Pinpoint the cell where the given text exists, returning its [x, y] midpoint coordinate. 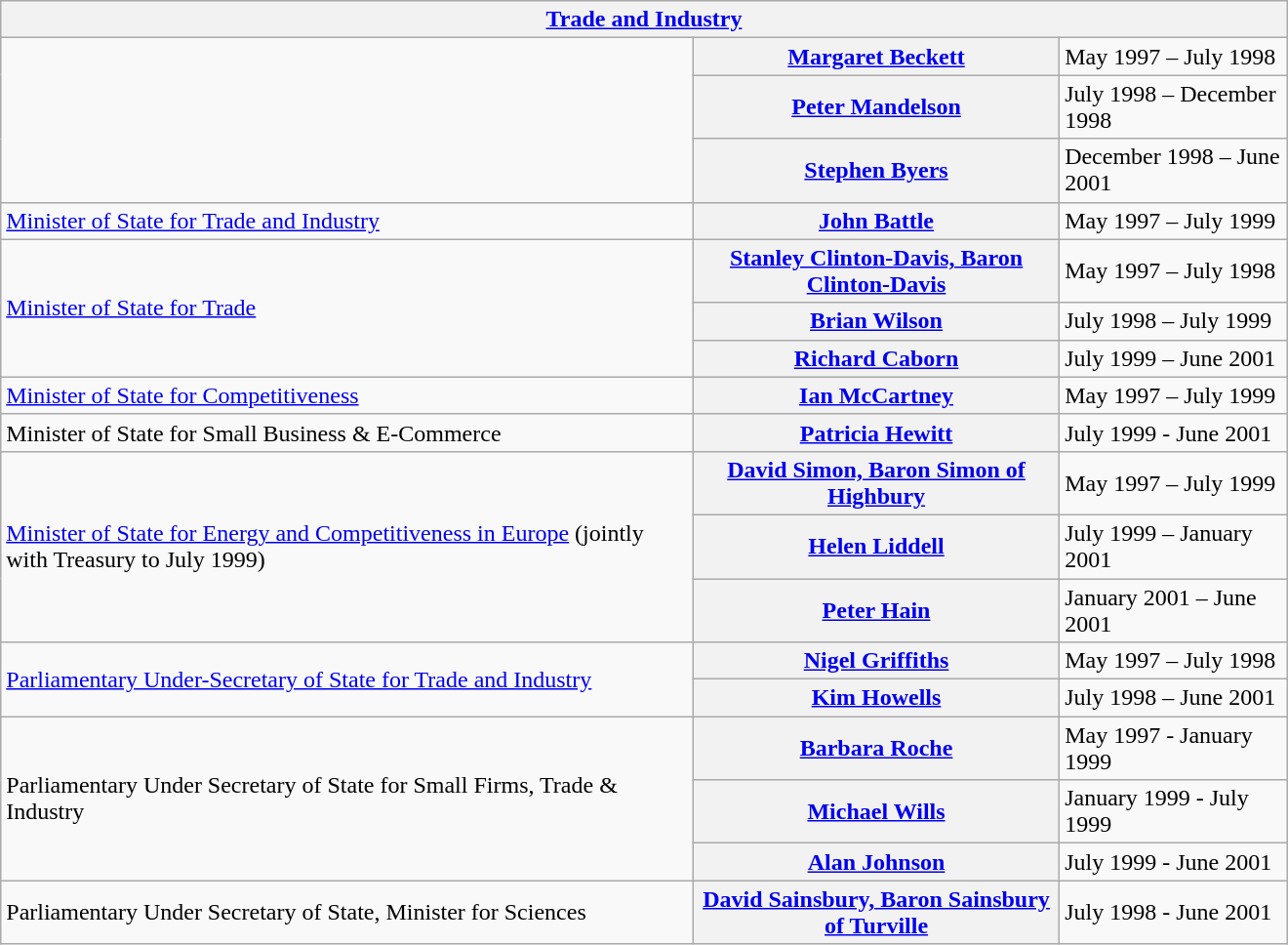
Minister of State for Energy and Competitiveness in Europe (jointly with Treasury to July 1999) [347, 547]
Peter Hain [876, 609]
Parliamentary Under Secretary of State for Small Firms, Trade & Industry [347, 799]
January 1999 - July 1999 [1174, 812]
Patricia Hewitt [876, 432]
Margaret Beckett [876, 57]
July 1999 – January 2001 [1174, 547]
David Sainsbury, Baron Sainsbury of Turville [876, 912]
Richard Caborn [876, 358]
Trade and Industry [644, 20]
Minister of State for Competitiveness [347, 395]
Minister of State for Small Business & E-Commerce [347, 432]
July 1998 – December 1998 [1174, 107]
July 1999 – June 2001 [1174, 358]
Nigel Griffiths [876, 661]
July 1998 - June 2001 [1174, 912]
Barbara Roche [876, 748]
Parliamentary Under-Secretary of State for Trade and Industry [347, 679]
Michael Wills [876, 812]
Minister of State for Trade [347, 308]
John Battle [876, 221]
July 1998 – July 1999 [1174, 321]
Kim Howells [876, 698]
David Simon, Baron Simon of Highbury [876, 482]
May 1997 - January 1999 [1174, 748]
Stephen Byers [876, 170]
July 1998 – June 2001 [1174, 698]
Brian Wilson [876, 321]
Helen Liddell [876, 547]
Minister of State for Trade and Industry [347, 221]
December 1998 – June 2001 [1174, 170]
January 2001 – June 2001 [1174, 609]
Ian McCartney [876, 395]
Stanley Clinton-Davis, Baron Clinton-Davis [876, 271]
Parliamentary Under Secretary of State, Minister for Sciences [347, 912]
Alan Johnson [876, 862]
Peter Mandelson [876, 107]
